For the text-containing cell, return its midpoint in [X, Y] coordinate format. 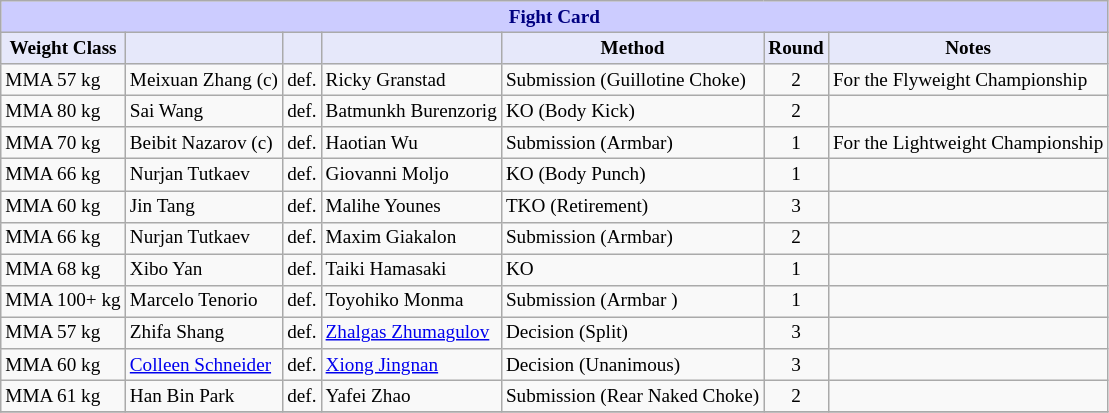
Zhifa Shang [204, 333]
TKO (Retirement) [632, 206]
Maxim Giakalon [411, 238]
Meixuan Zhang (c) [204, 80]
MMA 70 kg [63, 143]
Malihe Younes [411, 206]
Submission (Rear Naked Choke) [632, 396]
For the Flyweight Championship [968, 80]
Taiki Hamasaki [411, 270]
Batmunkh Burenzorig [411, 111]
Xibo Yan [204, 270]
MMA 100+ kg [63, 301]
Marcelo Tenorio [204, 301]
MMA 80 kg [63, 111]
MMA 61 kg [63, 396]
Jin Tang [204, 206]
Submission (Guillotine Choke) [632, 80]
Submission (Armbar ) [632, 301]
Yafei Zhao [411, 396]
For the Lightweight Championship [968, 143]
Decision (Unanimous) [632, 365]
Fight Card [554, 17]
Method [632, 48]
Ricky Granstad [411, 80]
Notes [968, 48]
Beibit Nazarov (c) [204, 143]
MMA 68 kg [63, 270]
Colleen Schneider [204, 365]
Haotian Wu [411, 143]
Toyohiko Monma [411, 301]
KO (Body Punch) [632, 175]
Han Bin Park [204, 396]
KO (Body Kick) [632, 111]
Decision (Split) [632, 333]
Xiong Jingnan [411, 365]
Sai Wang [204, 111]
KO [632, 270]
Weight Class [63, 48]
Giovanni Moljo [411, 175]
Round [796, 48]
Zhalgas Zhumagulov [411, 333]
